Search for the cell housing the specified text and yield its (x, y) center coordinate. 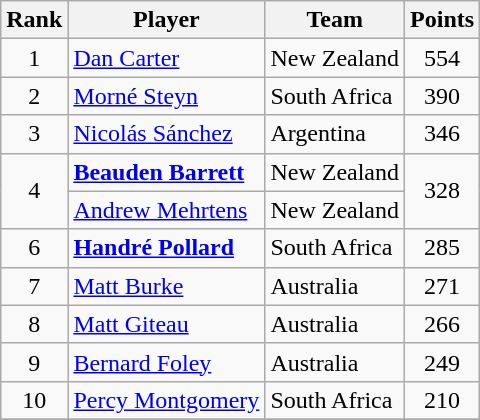
328 (442, 191)
346 (442, 134)
266 (442, 324)
249 (442, 362)
285 (442, 248)
1 (34, 58)
4 (34, 191)
Player (166, 20)
390 (442, 96)
3 (34, 134)
10 (34, 400)
Rank (34, 20)
Morné Steyn (166, 96)
Handré Pollard (166, 248)
8 (34, 324)
Dan Carter (166, 58)
9 (34, 362)
210 (442, 400)
Points (442, 20)
Matt Burke (166, 286)
Matt Giteau (166, 324)
Percy Montgomery (166, 400)
Nicolás Sánchez (166, 134)
7 (34, 286)
Bernard Foley (166, 362)
Team (335, 20)
Argentina (335, 134)
554 (442, 58)
2 (34, 96)
6 (34, 248)
Beauden Barrett (166, 172)
Andrew Mehrtens (166, 210)
271 (442, 286)
